Search for the cell housing the specified text and yield its [X, Y] center coordinate. 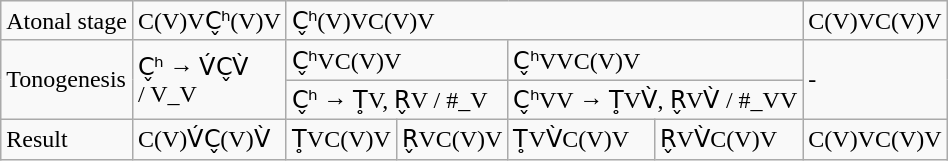
C(V)VC̬ʰ(V)V [209, 21]
T̥VC(V)V [341, 139]
C(V)V́C̬(V)V̀ [209, 139]
Tonogenesis [67, 80]
C̬ʰVV → T̥VV̀, R̬VV̀ / #_VV [656, 100]
C̬ʰ → V́C̬V̀/ V_V [209, 80]
C̬ʰ(V)VC(V)V [544, 21]
Atonal stage [67, 21]
C̬ʰ → T̥V, R̬V / #_V [397, 100]
R̬VC(V)V [452, 139]
C̬ʰVVC(V)V [656, 60]
T̥VV̀C(V)V [582, 139]
- [875, 80]
Result [67, 139]
C̬ʰVC(V)V [397, 60]
R̬VV̀C(V)V [728, 139]
